Provide the (X, Y) coordinate of the cell's center where the given text is located.  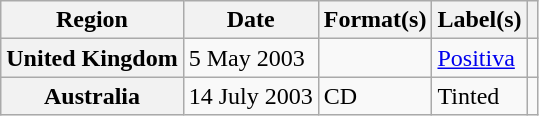
CD (375, 96)
Label(s) (480, 20)
Australia (92, 96)
Format(s) (375, 20)
14 July 2003 (250, 96)
Region (92, 20)
Date (250, 20)
5 May 2003 (250, 58)
United Kingdom (92, 58)
Tinted (480, 96)
Positiva (480, 58)
